Detect which cell encompasses the target text, then output its (x, y) center coordinate. 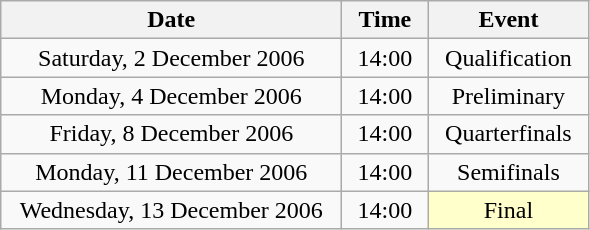
Preliminary (508, 96)
Quarterfinals (508, 134)
Friday, 8 December 2006 (172, 134)
Event (508, 20)
Saturday, 2 December 2006 (172, 58)
Final (508, 210)
Semifinals (508, 172)
Date (172, 20)
Qualification (508, 58)
Time (385, 20)
Monday, 4 December 2006 (172, 96)
Monday, 11 December 2006 (172, 172)
Wednesday, 13 December 2006 (172, 210)
